Return the (X, Y) coordinate for the center point of the cell that contains the specified text.  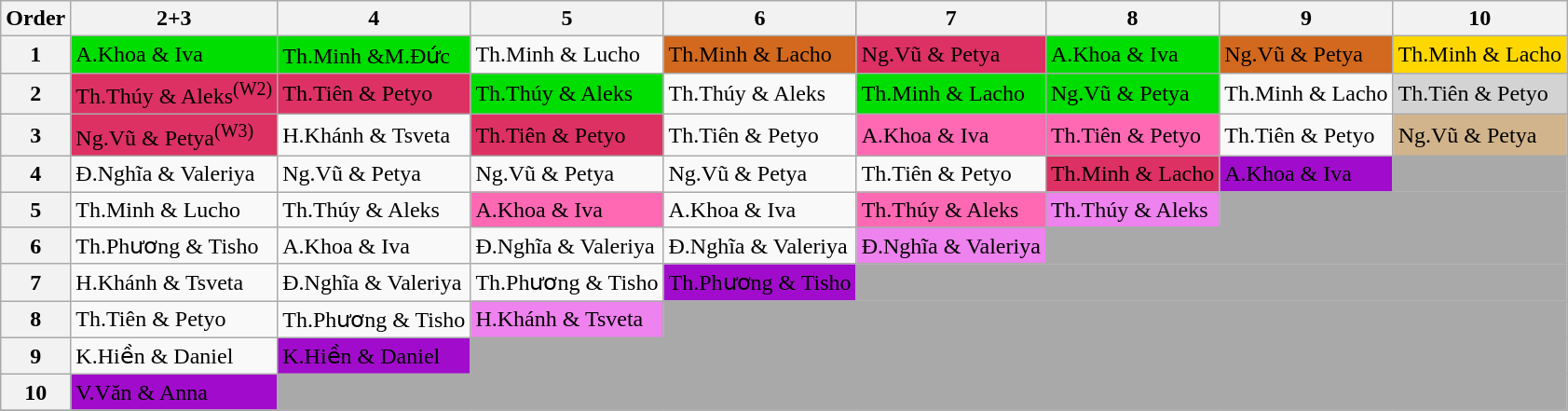
V.Văn & Anna (174, 392)
2+3 (174, 19)
Order (35, 19)
2 (35, 93)
Ng.Vũ & Petya(W3) (174, 136)
1 (35, 55)
Th.Thúy & Aleks(W2) (174, 93)
3 (35, 136)
Th.Minh &M.Đức (375, 55)
